Extract the (X, Y) coordinate from the center of the cell holding the provided text.  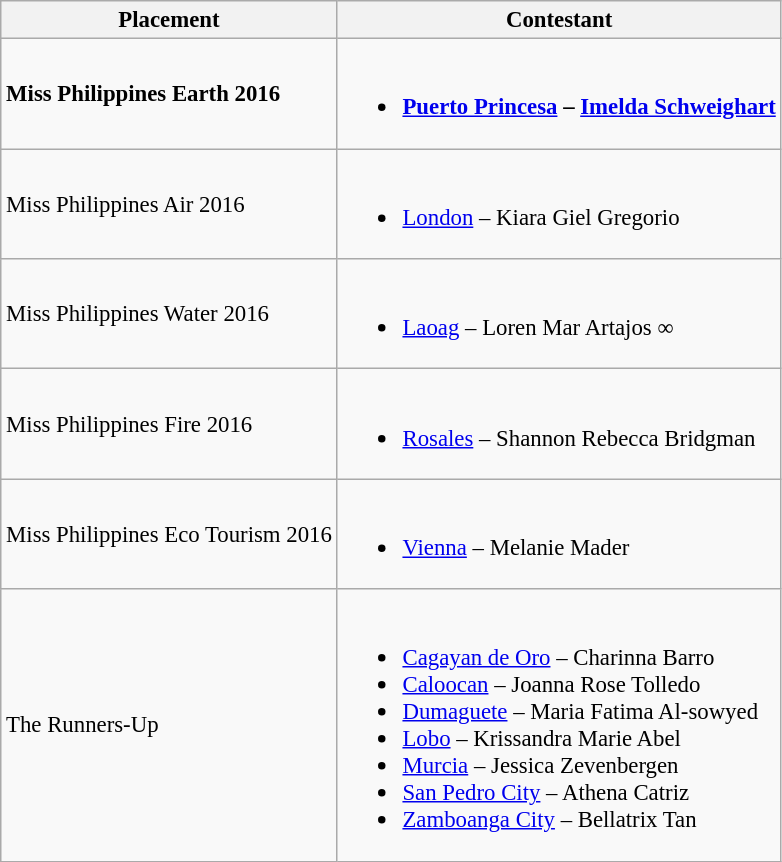
The Runners-Up (169, 725)
Miss Philippines Eco Tourism 2016 (169, 534)
Puerto Princesa – Imelda Schweighart (559, 94)
Laoag – Loren Mar Artajos ∞ (559, 314)
London – Kiara Giel Gregorio (559, 204)
Miss Philippines Air 2016 (169, 204)
Vienna – Melanie Mader (559, 534)
Miss Philippines Water 2016 (169, 314)
Placement (169, 20)
Contestant (559, 20)
Miss Philippines Earth 2016 (169, 94)
Miss Philippines Fire 2016 (169, 424)
Rosales – Shannon Rebecca Bridgman (559, 424)
